Provide the [X, Y] coordinate of the cell's center where the given text is located.  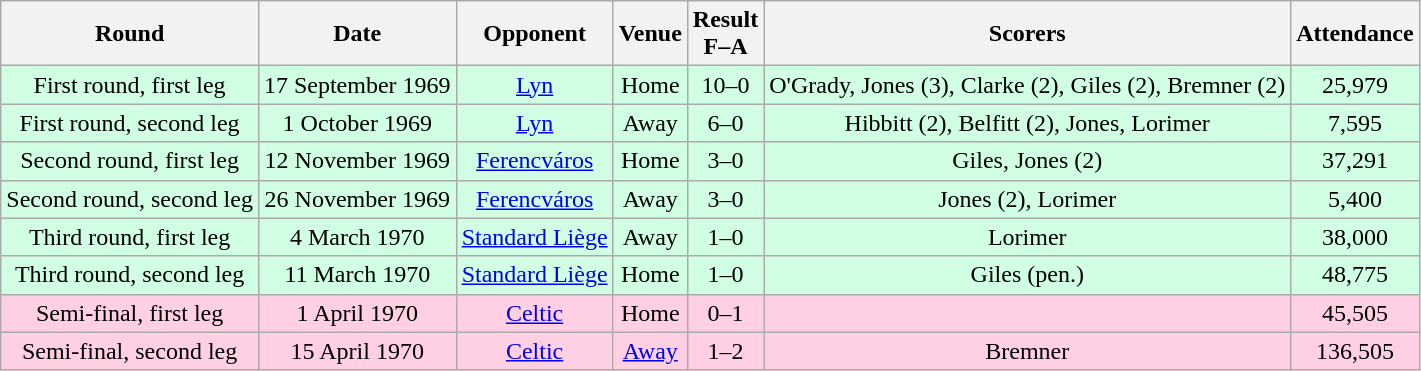
Giles, Jones (2) [1028, 161]
Attendance [1355, 34]
38,000 [1355, 237]
0–1 [725, 313]
Venue [650, 34]
1 April 1970 [357, 313]
26 November 1969 [357, 199]
37,291 [1355, 161]
Lorimer [1028, 237]
Third round, first leg [130, 237]
1–2 [725, 351]
11 March 1970 [357, 275]
45,505 [1355, 313]
Bremner [1028, 351]
48,775 [1355, 275]
15 April 1970 [357, 351]
Jones (2), Lorimer [1028, 199]
1 October 1969 [357, 123]
Round [130, 34]
Hibbitt (2), Belfitt (2), Jones, Lorimer [1028, 123]
5,400 [1355, 199]
Giles (pen.) [1028, 275]
7,595 [1355, 123]
Second round, second leg [130, 199]
Second round, first leg [130, 161]
First round, second leg [130, 123]
4 March 1970 [357, 237]
Third round, second leg [130, 275]
Semi-final, first leg [130, 313]
136,505 [1355, 351]
Opponent [534, 34]
17 September 1969 [357, 85]
ResultF–A [725, 34]
Scorers [1028, 34]
10–0 [725, 85]
6–0 [725, 123]
Date [357, 34]
25,979 [1355, 85]
O'Grady, Jones (3), Clarke (2), Giles (2), Bremner (2) [1028, 85]
First round, first leg [130, 85]
12 November 1969 [357, 161]
Semi-final, second leg [130, 351]
